Extract the (X, Y) coordinate from the center of the cell holding the provided text.  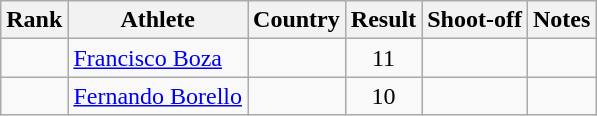
Fernando Borello (158, 96)
Shoot-off (475, 20)
Country (297, 20)
Notes (561, 20)
Athlete (158, 20)
Francisco Boza (158, 58)
11 (383, 58)
Result (383, 20)
Rank (34, 20)
10 (383, 96)
